Output the [X, Y] coordinate of the center of the cell containing the given text.  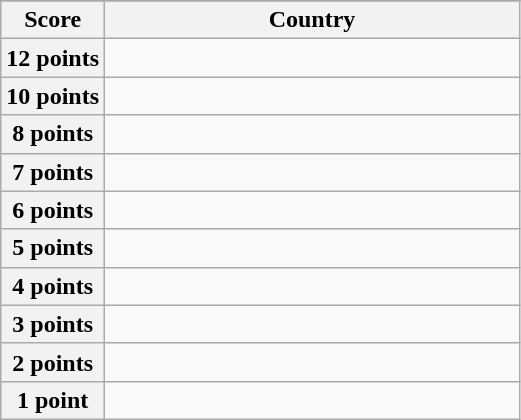
3 points [53, 324]
6 points [53, 210]
7 points [53, 172]
12 points [53, 58]
Country [312, 20]
2 points [53, 362]
4 points [53, 286]
8 points [53, 134]
5 points [53, 248]
1 point [53, 400]
10 points [53, 96]
Score [53, 20]
